Scan for the cell matching the given text and deliver its (X, Y) coordinate at center. 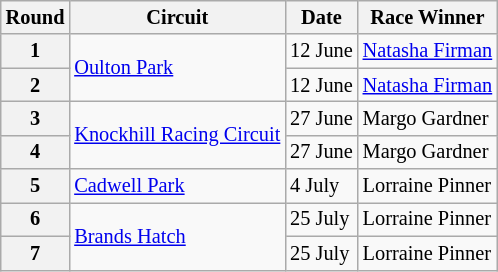
Knockhill Racing Circuit (177, 134)
2 (36, 85)
5 (36, 186)
1 (36, 51)
Circuit (177, 17)
Cadwell Park (177, 186)
4 July (322, 186)
Round (36, 17)
Race Winner (428, 17)
Oulton Park (177, 68)
6 (36, 219)
3 (36, 118)
Date (322, 17)
4 (36, 152)
Brands Hatch (177, 236)
7 (36, 253)
